Output the (x, y) coordinate of the center of the cell containing the given text.  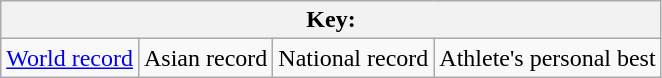
National record (354, 58)
Key: (331, 20)
Asian record (205, 58)
Athlete's personal best (548, 58)
World record (70, 58)
